For the text-containing cell, return its midpoint in [X, Y] coordinate format. 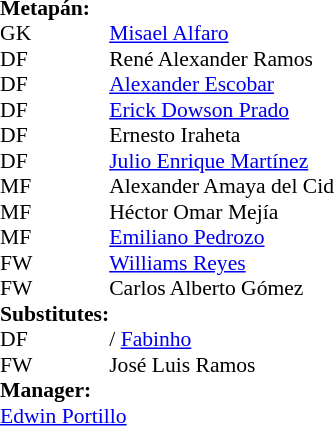
Héctor Omar Mejía [222, 212]
Julio Enrique Martínez [222, 161]
Alexander Amaya del Cid [222, 187]
Erick Dowson Prado [222, 110]
Williams Reyes [222, 263]
José Luis Ramos [222, 365]
Carlos Alberto Gómez [222, 289]
Manager: [167, 391]
Misael Alfaro [222, 33]
Ernesto Iraheta [222, 135]
GK [28, 33]
/ Fabinho [222, 339]
Emiliano Pedrozo [222, 237]
René Alexander Ramos [222, 59]
Substitutes: [54, 314]
Alexander Escobar [222, 85]
